Provide the (X, Y) coordinate of the cell's center where the given text is located.  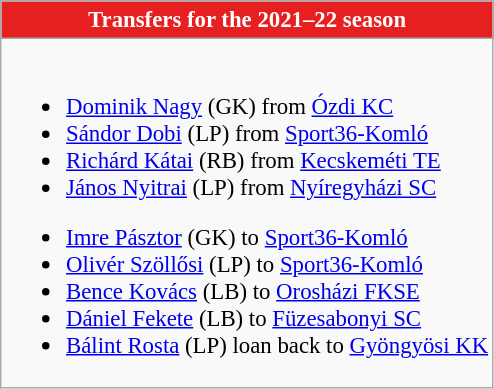
Transfers for the 2021–22 season (248, 20)
